Provide the [x, y] coordinate of the cell's center where the given text is located.  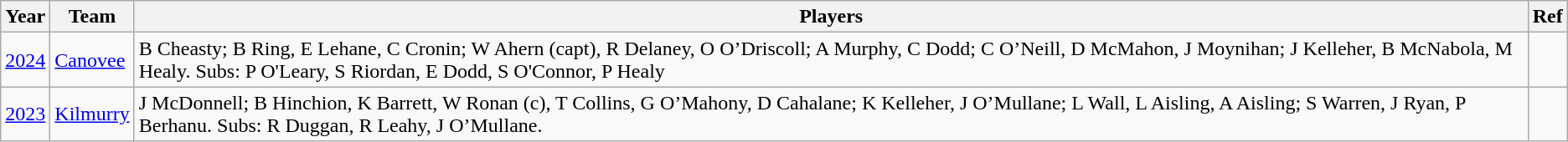
Players [831, 17]
2023 [25, 114]
Kilmurry [92, 114]
Year [25, 17]
Canovee [92, 60]
Ref [1548, 17]
Team [92, 17]
2024 [25, 60]
